Locate the cell with the specified text and output its [X, Y] center coordinate. 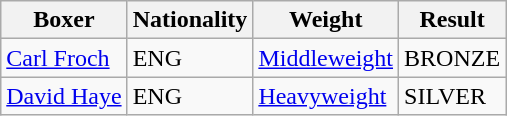
Result [452, 20]
Weight [326, 20]
David Haye [64, 96]
BRONZE [452, 58]
Nationality [190, 20]
Boxer [64, 20]
Heavyweight [326, 96]
SILVER [452, 96]
Carl Froch [64, 58]
Middleweight [326, 58]
